Detect which cell encompasses the target text, then output its (x, y) center coordinate. 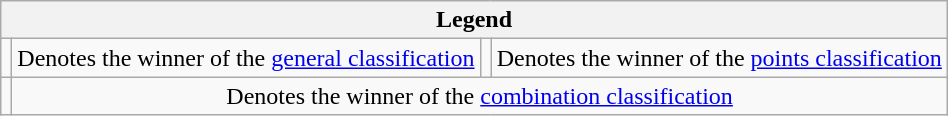
Denotes the winner of the combination classification (480, 96)
Denotes the winner of the general classification (246, 58)
Legend (474, 20)
Denotes the winner of the points classification (719, 58)
